Find where the given text appears and provide that cell's center as (X, Y) coordinate. 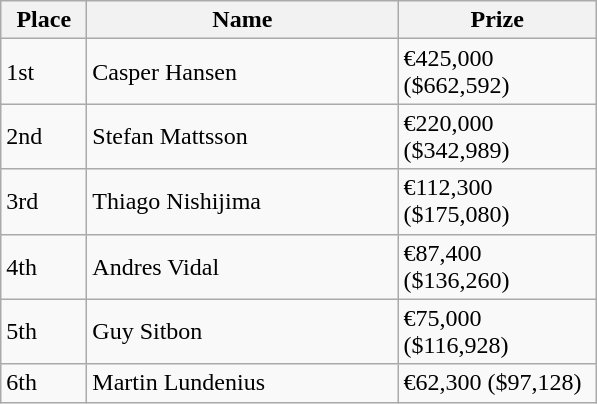
Prize (498, 20)
Thiago Nishijima (242, 202)
€220,000 ($342,989) (498, 136)
€425,000 ($662,592) (498, 72)
2nd (44, 136)
3rd (44, 202)
€87,400 ($136,260) (498, 266)
Martin Lundenius (242, 383)
Name (242, 20)
€112,300 ($175,080) (498, 202)
Andres Vidal (242, 266)
€62,300 ($97,128) (498, 383)
4th (44, 266)
1st (44, 72)
Guy Sitbon (242, 332)
5th (44, 332)
€75,000 ($116,928) (498, 332)
6th (44, 383)
Place (44, 20)
Casper Hansen (242, 72)
Stefan Mattsson (242, 136)
